Find where the given text appears and provide that cell's center as (x, y) coordinate. 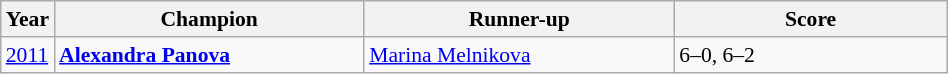
Score (810, 19)
Year (28, 19)
Marina Melnikova (519, 55)
Alexandra Panova (209, 55)
6–0, 6–2 (810, 55)
Champion (209, 19)
Runner-up (519, 19)
2011 (28, 55)
